Locate the cell with the specified text and output its (X, Y) center coordinate. 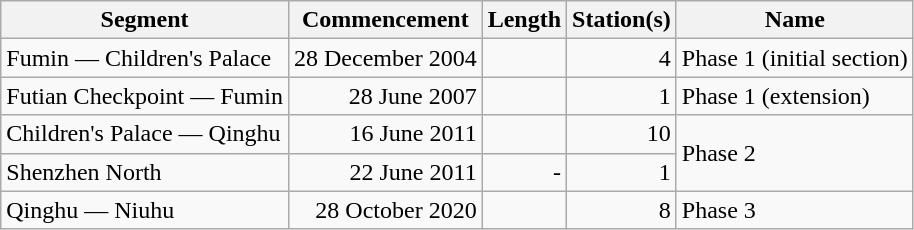
Station(s) (622, 20)
Children's Palace — Qinghu (145, 134)
8 (622, 210)
Phase 2 (794, 153)
Fumin — Children's Palace (145, 58)
28 October 2020 (385, 210)
4 (622, 58)
28 June 2007 (385, 96)
Name (794, 20)
Length (524, 20)
Phase 3 (794, 210)
Futian Checkpoint — Fumin (145, 96)
16 June 2011 (385, 134)
Segment (145, 20)
Qinghu — Niuhu (145, 210)
28 December 2004 (385, 58)
Phase 1 (initial section) (794, 58)
Phase 1 (extension) (794, 96)
22 June 2011 (385, 172)
10 (622, 134)
Commencement (385, 20)
- (524, 172)
Shenzhen North (145, 172)
